Identify which cell holds the provided text, then report its (x, y) central coordinate. 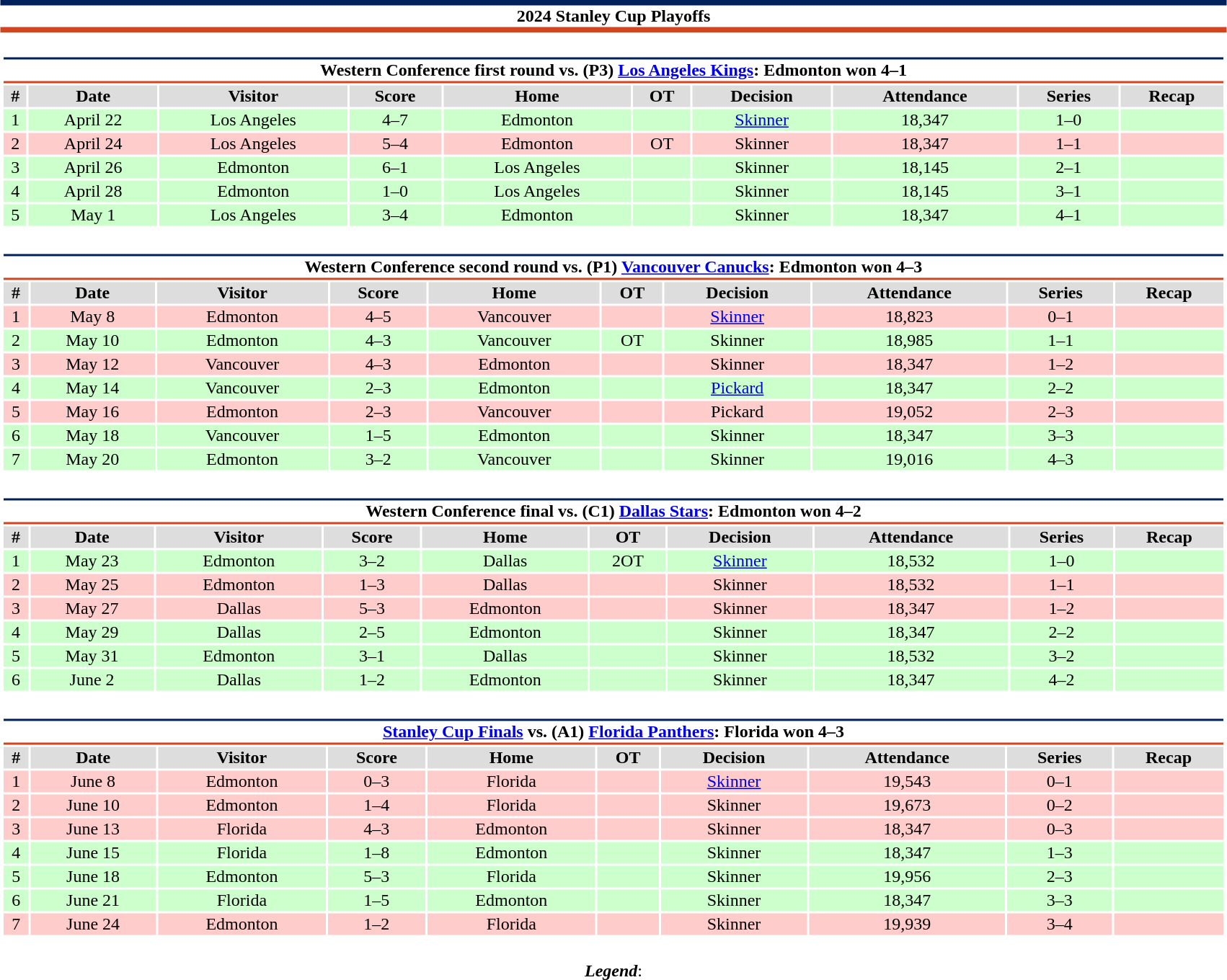
May 12 (92, 364)
2024 Stanley Cup Playoffs (613, 16)
6–1 (395, 168)
May 8 (92, 316)
June 8 (93, 782)
Western Conference second round vs. (P1) Vancouver Canucks: Edmonton won 4–3 (613, 267)
19,939 (907, 925)
June 13 (93, 829)
4–7 (395, 120)
2OT (629, 561)
April 26 (93, 168)
19,956 (907, 877)
May 25 (92, 584)
May 20 (92, 459)
May 31 (92, 656)
4–1 (1068, 215)
2–5 (372, 632)
April 28 (93, 191)
5–4 (395, 143)
May 27 (92, 609)
Western Conference first round vs. (P3) Los Angeles Kings: Edmonton won 4–1 (613, 71)
May 23 (92, 561)
May 18 (92, 436)
19,673 (907, 805)
4–5 (378, 316)
April 24 (93, 143)
June 24 (93, 925)
19,052 (909, 411)
2–1 (1068, 168)
18,823 (909, 316)
May 14 (92, 388)
June 21 (93, 900)
Western Conference final vs. (C1) Dallas Stars: Edmonton won 4–2 (613, 512)
Stanley Cup Finals vs. (A1) Florida Panthers: Florida won 4–3 (613, 732)
1–4 (376, 805)
June 18 (93, 877)
June 10 (93, 805)
18,985 (909, 341)
May 29 (92, 632)
June 2 (92, 680)
19,016 (909, 459)
1–8 (376, 852)
May 16 (92, 411)
April 22 (93, 120)
0–2 (1060, 805)
May 1 (93, 215)
19,543 (907, 782)
May 10 (92, 341)
4–2 (1061, 680)
June 15 (93, 852)
